Capture the cell that displays the provided text and extract its (x, y) central coordinate. 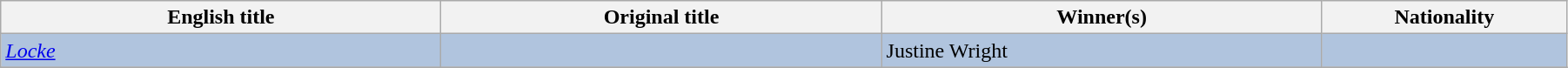
Justine Wright (1102, 51)
Original title (661, 17)
Nationality (1444, 17)
Winner(s) (1102, 17)
Locke (221, 51)
English title (221, 17)
